For the text-containing cell, return its midpoint in (X, Y) coordinate format. 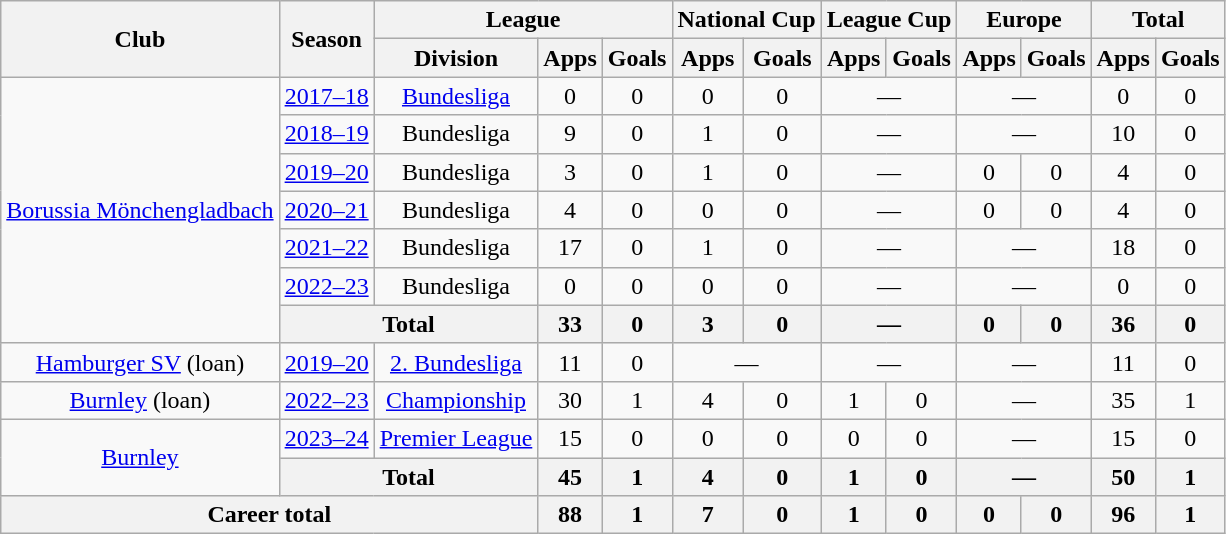
9 (570, 134)
10 (1123, 134)
Season (326, 39)
National Cup (746, 20)
League Cup (889, 20)
50 (1123, 477)
2. Bundesliga (456, 362)
17 (570, 248)
7 (708, 515)
45 (570, 477)
33 (570, 324)
Career total (270, 515)
2020–21 (326, 210)
League (523, 20)
2023–24 (326, 438)
96 (1123, 515)
Championship (456, 400)
Burnley (140, 457)
35 (1123, 400)
88 (570, 515)
Europe (1024, 20)
2021–22 (326, 248)
Borussia Mönchengladbach (140, 210)
30 (570, 400)
2018–19 (326, 134)
Division (456, 58)
Hamburger SV (loan) (140, 362)
Club (140, 39)
2017–18 (326, 96)
36 (1123, 324)
Premier League (456, 438)
18 (1123, 248)
Burnley (loan) (140, 400)
